Identify which cell holds the provided text, then report its [x, y] central coordinate. 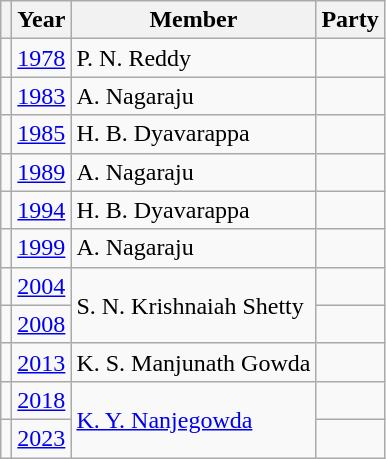
1985 [42, 134]
1983 [42, 96]
2013 [42, 362]
1978 [42, 58]
K. S. Manjunath Gowda [194, 362]
K. Y. Nanjegowda [194, 419]
2023 [42, 438]
P. N. Reddy [194, 58]
2018 [42, 400]
Year [42, 20]
Member [194, 20]
1999 [42, 248]
1994 [42, 210]
2004 [42, 286]
Party [350, 20]
1989 [42, 172]
2008 [42, 324]
S. N. Krishnaiah Shetty [194, 305]
